From the cell containing the given text, extract its center point as (X, Y) coordinate. 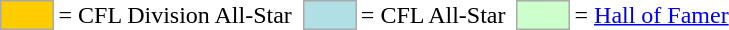
= CFL Division All-Star (175, 15)
= CFL All-Star (433, 15)
